Capture the cell that displays the provided text and extract its (x, y) central coordinate. 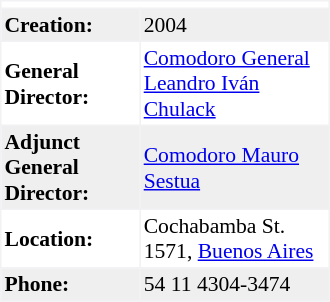
Phone: (70, 284)
Adjunct General Director: (70, 167)
Creation: (70, 24)
Comodoro Mauro Sestua (234, 167)
General Director: (70, 83)
54 11 4304-3474 (234, 284)
Location: (70, 238)
2004 (234, 24)
Cochabamba St. 1571, Buenos Aires (234, 238)
Comodoro General Leandro Iván Chulack (234, 83)
